Scan for the cell matching the given text and deliver its (X, Y) coordinate at center. 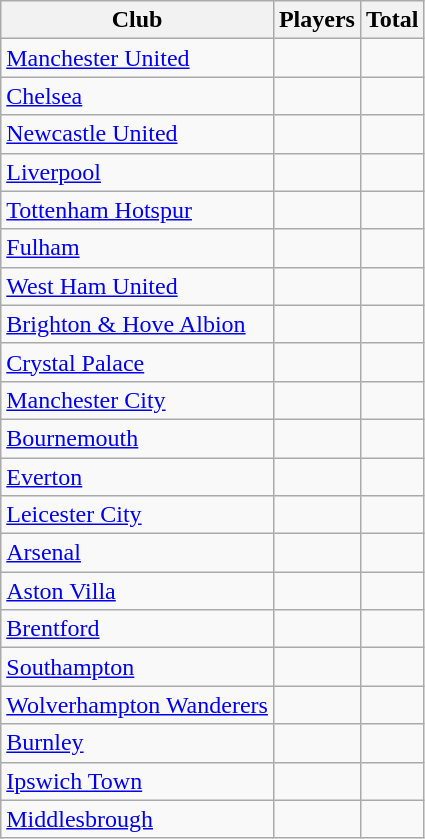
Middlesbrough (138, 819)
Brentford (138, 629)
Liverpool (138, 172)
Total (392, 20)
Fulham (138, 248)
Manchester United (138, 58)
Tottenham Hotspur (138, 210)
Ipswich Town (138, 781)
Newcastle United (138, 134)
Players (316, 20)
Club (138, 20)
Aston Villa (138, 591)
Wolverhampton Wanderers (138, 705)
Manchester City (138, 400)
Arsenal (138, 553)
Crystal Palace (138, 362)
Bournemouth (138, 438)
Brighton & Hove Albion (138, 324)
Chelsea (138, 96)
Southampton (138, 667)
Leicester City (138, 515)
Burnley (138, 743)
West Ham United (138, 286)
Everton (138, 477)
